Extract the (X, Y) coordinate from the center of the cell holding the provided text.  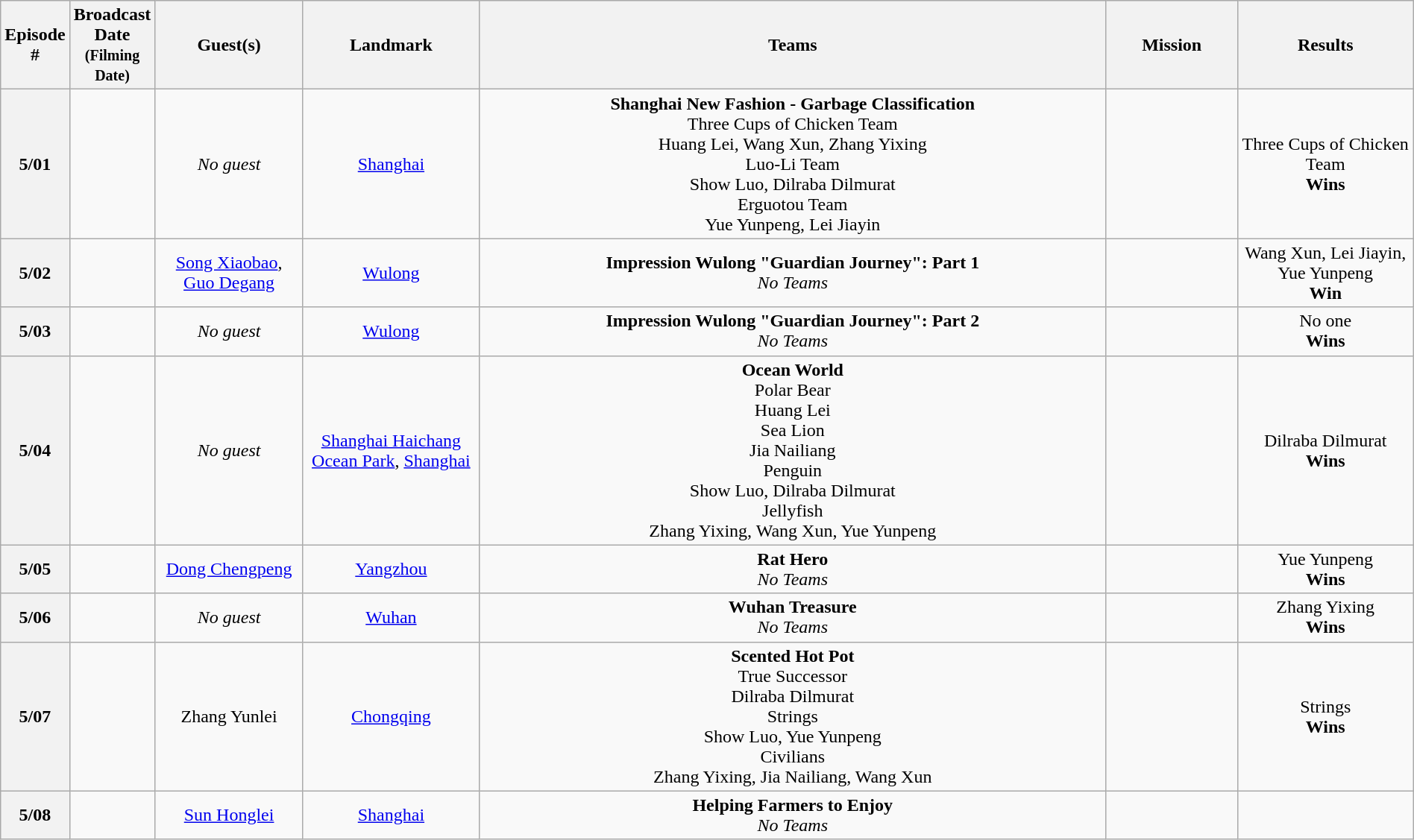
Results (1325, 45)
Impression Wulong "Guardian Journey": Part 1No Teams (792, 273)
Shanghai Haichang Ocean Park, Shanghai (391, 450)
Yangzhou (391, 569)
Helping Farmers to EnjoyNo Teams (792, 815)
5/02 (35, 273)
Wuhan (391, 617)
Dilraba Dilmurat Wins (1325, 450)
Zhang Yixing Wins (1325, 617)
Wang Xun, Lei Jiayin, Yue Yunpeng Win (1325, 273)
Yue Yunpeng Wins (1325, 569)
5/04 (35, 450)
Dong Chengpeng (230, 569)
Mission (1172, 45)
No one Wins (1325, 331)
Strings Wins (1325, 716)
Broadcast Date (Filming Date) (112, 45)
Ocean WorldPolar BearHuang LeiSea LionJia NailiangPenguinShow Luo, Dilraba DilmuratJellyfishZhang Yixing, Wang Xun, Yue Yunpeng (792, 450)
Episode # (35, 45)
Chongqing (391, 716)
5/08 (35, 815)
5/06 (35, 617)
Impression Wulong "Guardian Journey": Part 2No Teams (792, 331)
Song Xiaobao, Guo Degang (230, 273)
Wuhan TreasureNo Teams (792, 617)
5/03 (35, 331)
Guest(s) (230, 45)
5/01 (35, 164)
5/05 (35, 569)
Landmark (391, 45)
5/07 (35, 716)
Rat HeroNo Teams (792, 569)
Three Cups of Chicken Team Wins (1325, 164)
Teams (792, 45)
Sun Honglei (230, 815)
Scented Hot PotTrue SuccessorDilraba DilmuratStringsShow Luo, Yue YunpengCiviliansZhang Yixing, Jia Nailiang, Wang Xun (792, 716)
Zhang Yunlei (230, 716)
